From the cell containing the given text, extract its center point as [X, Y] coordinate. 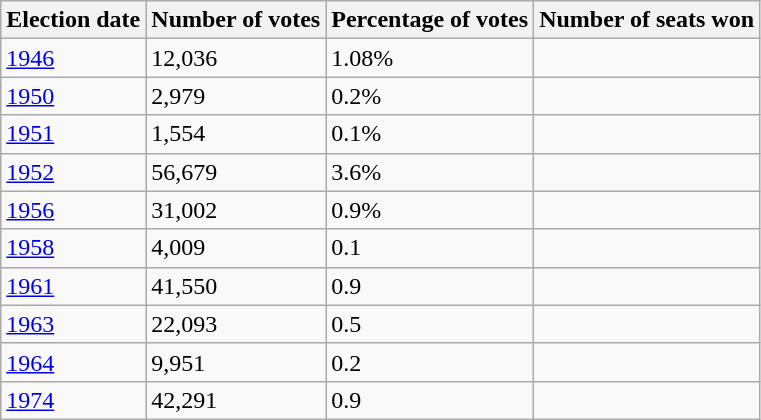
1950 [74, 96]
41,550 [236, 286]
56,679 [236, 172]
0.9% [430, 210]
2,979 [236, 96]
12,036 [236, 58]
1958 [74, 248]
22,093 [236, 324]
31,002 [236, 210]
0.2% [430, 96]
1951 [74, 134]
0.1% [430, 134]
Percentage of votes [430, 20]
9,951 [236, 362]
42,291 [236, 400]
Number of seats won [647, 20]
Number of votes [236, 20]
1961 [74, 286]
4,009 [236, 248]
1946 [74, 58]
1974 [74, 400]
0.1 [430, 248]
1963 [74, 324]
1956 [74, 210]
1952 [74, 172]
Election date [74, 20]
0.5 [430, 324]
1964 [74, 362]
1,554 [236, 134]
1.08% [430, 58]
0.2 [430, 362]
3.6% [430, 172]
